From the cell containing the given text, extract its center point as (x, y) coordinate. 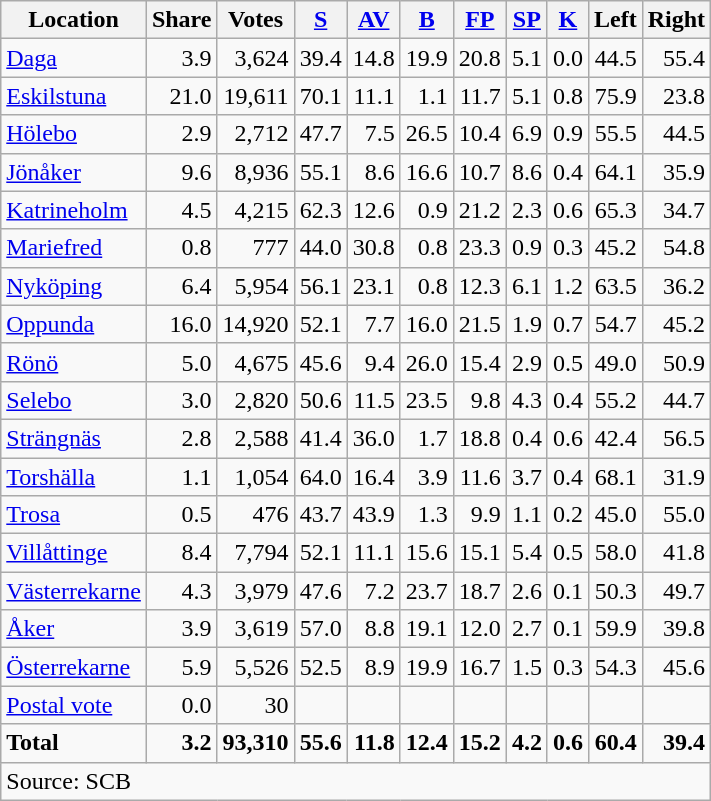
64.1 (615, 172)
59.9 (615, 629)
36.0 (374, 438)
Eskilstuna (74, 96)
Share (182, 20)
57.0 (320, 629)
11.6 (480, 477)
1.3 (426, 515)
12.4 (426, 743)
2,712 (256, 134)
62.3 (320, 210)
Source: SCB (356, 781)
21.0 (182, 96)
26.0 (426, 362)
47.6 (320, 591)
49.0 (615, 362)
K (568, 20)
8.8 (374, 629)
3,979 (256, 591)
Oppunda (74, 324)
Mariefred (74, 248)
3.7 (526, 477)
Location (74, 20)
11.8 (374, 743)
5,954 (256, 286)
5,526 (256, 667)
20.8 (480, 58)
2.8 (182, 438)
41.4 (320, 438)
39.8 (676, 629)
Left (615, 20)
5.4 (526, 553)
68.1 (615, 477)
35.9 (676, 172)
5.0 (182, 362)
Österrekarne (74, 667)
3.2 (182, 743)
55.0 (676, 515)
58.0 (615, 553)
AV (374, 20)
70.1 (320, 96)
Right (676, 20)
16.4 (374, 477)
Hölebo (74, 134)
Votes (256, 20)
23.3 (480, 248)
1,054 (256, 477)
42.4 (615, 438)
23.5 (426, 400)
1.9 (526, 324)
9.9 (480, 515)
18.8 (480, 438)
SP (526, 20)
55.6 (320, 743)
23.7 (426, 591)
2.7 (526, 629)
54.3 (615, 667)
1.7 (426, 438)
18.7 (480, 591)
7.5 (374, 134)
30.8 (374, 248)
55.2 (615, 400)
2.3 (526, 210)
12.6 (374, 210)
11.7 (480, 96)
15.2 (480, 743)
19.1 (426, 629)
15.4 (480, 362)
30 (256, 705)
Strängnäs (74, 438)
7.2 (374, 591)
1.2 (568, 286)
Villåttinge (74, 553)
Selebo (74, 400)
2.6 (526, 591)
54.8 (676, 248)
43.7 (320, 515)
777 (256, 248)
Daga (74, 58)
6.1 (526, 286)
47.7 (320, 134)
6.9 (526, 134)
3,624 (256, 58)
19,611 (256, 96)
8.4 (182, 553)
56.5 (676, 438)
6.4 (182, 286)
65.3 (615, 210)
75.9 (615, 96)
8,936 (256, 172)
Trosa (74, 515)
B (426, 20)
45.0 (615, 515)
FP (480, 20)
41.8 (676, 553)
Torshälla (74, 477)
7,794 (256, 553)
9.8 (480, 400)
Postal vote (74, 705)
23.8 (676, 96)
23.1 (374, 286)
3,619 (256, 629)
93,310 (256, 743)
43.9 (374, 515)
3.0 (182, 400)
50.3 (615, 591)
Nyköping (74, 286)
21.5 (480, 324)
0.2 (568, 515)
16.6 (426, 172)
36.2 (676, 286)
12.0 (480, 629)
56.1 (320, 286)
10.4 (480, 134)
21.2 (480, 210)
34.7 (676, 210)
15.6 (426, 553)
Jönåker (74, 172)
Västerrekarne (74, 591)
15.1 (480, 553)
50.9 (676, 362)
2,588 (256, 438)
0.7 (568, 324)
7.7 (374, 324)
26.5 (426, 134)
4.5 (182, 210)
63.5 (615, 286)
Rönö (74, 362)
11.5 (374, 400)
S (320, 20)
14.8 (374, 58)
55.1 (320, 172)
8.9 (374, 667)
Katrineholm (74, 210)
9.6 (182, 172)
49.7 (676, 591)
1.5 (526, 667)
44.0 (320, 248)
Åker (74, 629)
52.5 (320, 667)
2,820 (256, 400)
4.2 (526, 743)
44.7 (676, 400)
60.4 (615, 743)
14,920 (256, 324)
55.5 (615, 134)
31.9 (676, 477)
4,675 (256, 362)
55.4 (676, 58)
4,215 (256, 210)
9.4 (374, 362)
5.9 (182, 667)
54.7 (615, 324)
Total (74, 743)
64.0 (320, 477)
50.6 (320, 400)
16.7 (480, 667)
476 (256, 515)
12.3 (480, 286)
10.7 (480, 172)
